Return the [x, y] coordinate for the center point of the cell that contains the specified text.  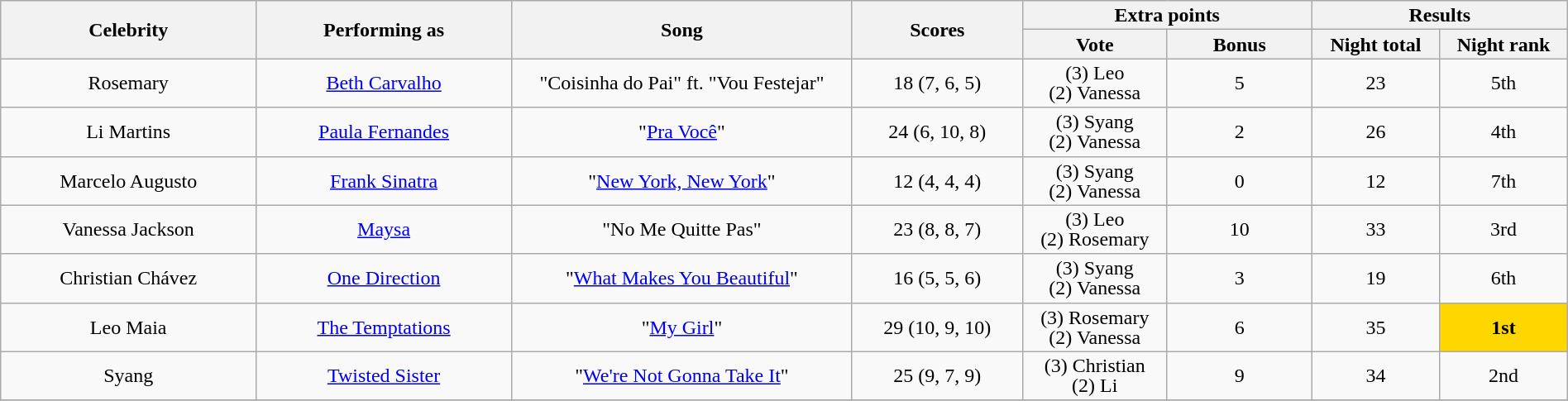
"We're Not Gonna Take It" [682, 375]
Syang [129, 375]
4th [1503, 132]
35 [1375, 327]
Rosemary [129, 83]
12 (4, 4, 4) [937, 180]
9 [1239, 375]
Twisted Sister [384, 375]
Paula Fernandes [384, 132]
Scores [937, 30]
5 [1239, 83]
"My Girl" [682, 327]
25 (9, 7, 9) [937, 375]
5th [1503, 83]
Frank Sinatra [384, 180]
24 (6, 10, 8) [937, 132]
(3) Leo(2) Rosemary [1095, 230]
1st [1503, 327]
Vote [1095, 45]
18 (7, 6, 5) [937, 83]
Vanessa Jackson [129, 230]
(3) Christian(2) Li [1095, 375]
The Temptations [384, 327]
0 [1239, 180]
2 [1239, 132]
"Coisinha do Pai" ft. "Vou Festejar" [682, 83]
"Pra Você" [682, 132]
Performing as [384, 30]
Night rank [1503, 45]
16 (5, 5, 6) [937, 278]
12 [1375, 180]
Extra points [1167, 15]
Beth Carvalho [384, 83]
3 [1239, 278]
Song [682, 30]
33 [1375, 230]
One Direction [384, 278]
19 [1375, 278]
"New York, New York" [682, 180]
(3) Leo(2) Vanessa [1095, 83]
Night total [1375, 45]
"What Makes You Beautiful" [682, 278]
3rd [1503, 230]
Celebrity [129, 30]
Maysa [384, 230]
(3) Rosemary(2) Vanessa [1095, 327]
Christian Chávez [129, 278]
Leo Maia [129, 327]
"No Me Quitte Pas" [682, 230]
Marcelo Augusto [129, 180]
23 [1375, 83]
7th [1503, 180]
6 [1239, 327]
29 (10, 9, 10) [937, 327]
Bonus [1239, 45]
23 (8, 8, 7) [937, 230]
10 [1239, 230]
26 [1375, 132]
Li Martins [129, 132]
2nd [1503, 375]
6th [1503, 278]
34 [1375, 375]
Results [1439, 15]
